Output the (x, y) coordinate of the center of the cell containing the given text.  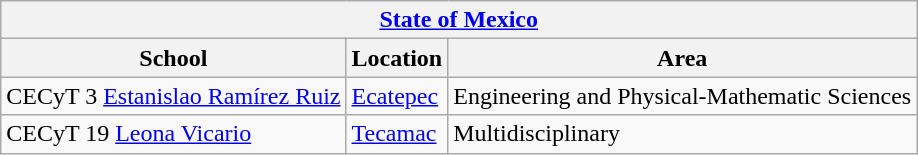
Location (397, 58)
School (174, 58)
CECyT 19 Leona Vicario (174, 134)
Area (682, 58)
Engineering and Physical-Mathematic Sciences (682, 96)
Ecatepec (397, 96)
Tecamac (397, 134)
State of Mexico (459, 20)
Multidisciplinary (682, 134)
CECyT 3 Estanislao Ramírez Ruiz (174, 96)
